Return (x, y) of the center of cell containing provided text 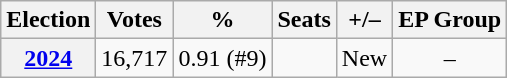
16,717 (134, 58)
Votes (134, 20)
0.91 (#9) (222, 58)
Seats (304, 20)
New (364, 58)
% (222, 20)
+/– (364, 20)
2024 (48, 58)
EP Group (450, 20)
– (450, 58)
Election (48, 20)
